Scan for the cell matching the given text and deliver its [X, Y] coordinate at center. 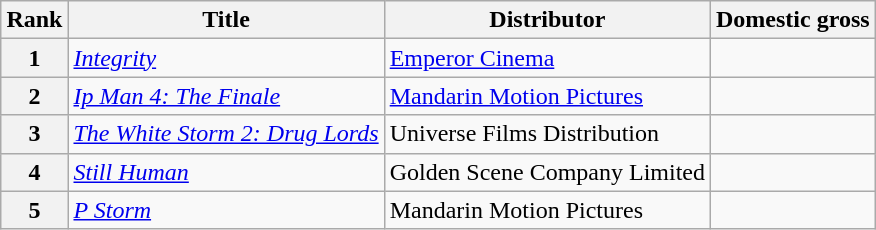
Universe Films Distribution [547, 134]
1 [34, 58]
4 [34, 172]
5 [34, 210]
Emperor Cinema [547, 58]
Golden Scene Company Limited [547, 172]
Ip Man 4: The Finale [226, 96]
Domestic gross [794, 20]
Integrity [226, 58]
Distributor [547, 20]
The White Storm 2: Drug Lords [226, 134]
2 [34, 96]
P Storm [226, 210]
Still Human [226, 172]
Title [226, 20]
3 [34, 134]
Rank [34, 20]
